Locate the cell with the specified text and output its (x, y) center coordinate. 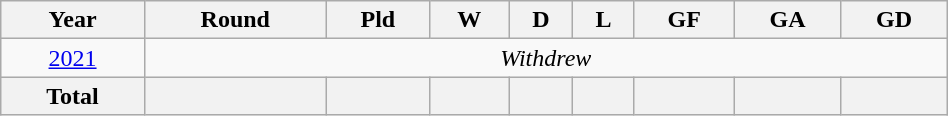
Total (73, 96)
W (470, 20)
GD (894, 20)
Year (73, 20)
L (604, 20)
Round (235, 20)
Pld (378, 20)
GA (787, 20)
GF (684, 20)
2021 (73, 58)
D (541, 20)
Withdrew (546, 58)
